For the text-containing cell, return its midpoint in [x, y] coordinate format. 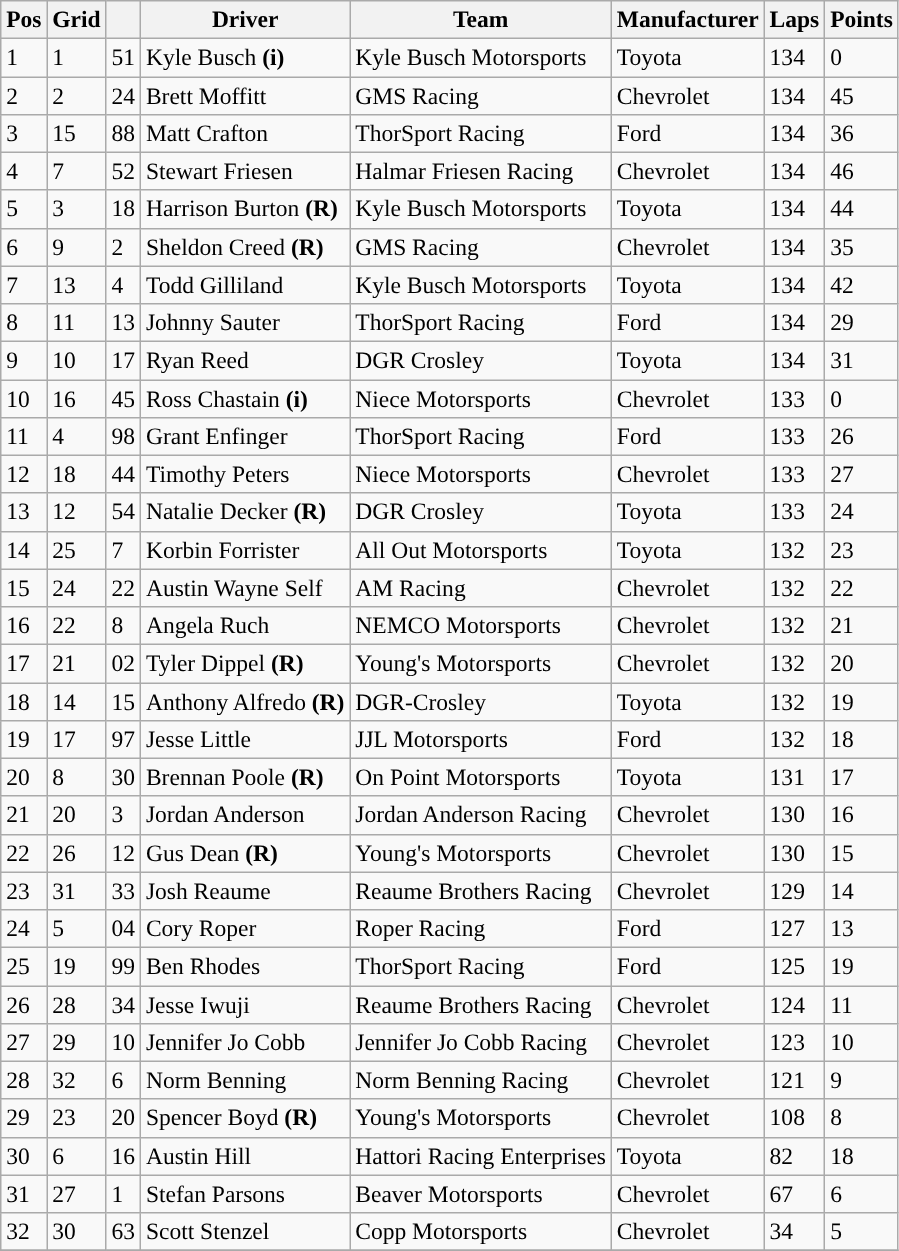
Norm Benning Racing [481, 1080]
121 [794, 1080]
Jesse Little [244, 739]
Austin Hill [244, 1156]
Spencer Boyd (R) [244, 1118]
Kyle Busch (i) [244, 57]
On Point Motorsports [481, 777]
123 [794, 1042]
88 [123, 133]
Grid [76, 19]
108 [794, 1118]
Ben Rhodes [244, 966]
Ryan Reed [244, 360]
Copp Motorsports [481, 1231]
Sheldon Creed (R) [244, 247]
97 [123, 739]
Jesse Iwuji [244, 1004]
Johnny Sauter [244, 322]
124 [794, 1004]
Timothy Peters [244, 474]
Jennifer Jo Cobb Racing [481, 1042]
DGR-Crosley [481, 701]
46 [862, 171]
Josh Reaume [244, 891]
Tyler Dippel (R) [244, 663]
36 [862, 133]
02 [123, 663]
33 [123, 891]
Austin Wayne Self [244, 588]
Harrison Burton (R) [244, 209]
Roper Racing [481, 928]
Jennifer Jo Cobb [244, 1042]
51 [123, 57]
Ross Chastain (i) [244, 398]
JJL Motorsports [481, 739]
Grant Enfinger [244, 436]
Laps [794, 19]
Brett Moffitt [244, 95]
NEMCO Motorsports [481, 625]
52 [123, 171]
Anthony Alfredo (R) [244, 701]
99 [123, 966]
Scott Stenzel [244, 1231]
Gus Dean (R) [244, 853]
Driver [244, 19]
Halmar Friesen Racing [481, 171]
Matt Crafton [244, 133]
42 [862, 285]
129 [794, 891]
Beaver Motorsports [481, 1194]
63 [123, 1231]
127 [794, 928]
Jordan Anderson Racing [481, 815]
Angela Ruch [244, 625]
04 [123, 928]
All Out Motorsports [481, 550]
67 [794, 1194]
125 [794, 966]
Cory Roper [244, 928]
Stefan Parsons [244, 1194]
131 [794, 777]
54 [123, 512]
Todd Gilliland [244, 285]
Stewart Friesen [244, 171]
Manufacturer [688, 19]
82 [794, 1156]
Jordan Anderson [244, 815]
Korbin Forrister [244, 550]
98 [123, 436]
35 [862, 247]
Points [862, 19]
Norm Benning [244, 1080]
Pos [24, 19]
Team [481, 19]
Natalie Decker (R) [244, 512]
Brennan Poole (R) [244, 777]
Hattori Racing Enterprises [481, 1156]
AM Racing [481, 588]
